Determine the (X, Y) coordinate at the center of the cell enclosing the given text.  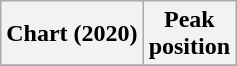
Peakposition (189, 34)
Chart (2020) (72, 34)
